Detect which cell encompasses the target text, then output its [x, y] center coordinate. 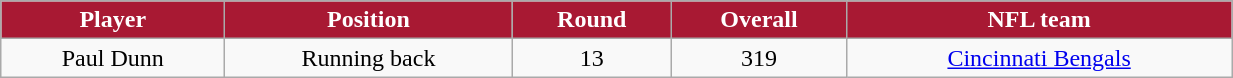
Paul Dunn [113, 58]
NFL team [1040, 20]
13 [592, 58]
Round [592, 20]
319 [758, 58]
Cincinnati Bengals [1040, 58]
Running back [368, 58]
Overall [758, 20]
Position [368, 20]
Player [113, 20]
